Identify which cell holds the provided text, then report its [X, Y] central coordinate. 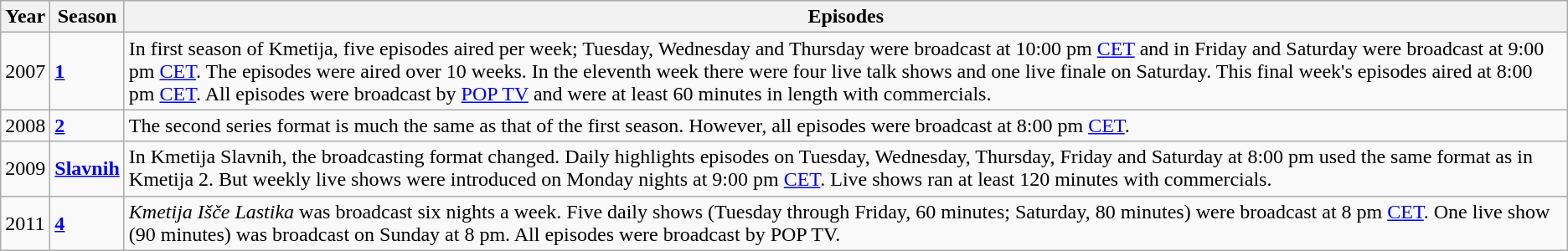
2009 [25, 169]
2 [87, 125]
Season [87, 17]
The second series format is much the same as that of the first season. However, all episodes were broadcast at 8:00 pm CET. [846, 125]
Year [25, 17]
Slavnih [87, 169]
1 [87, 71]
4 [87, 223]
Episodes [846, 17]
2011 [25, 223]
2008 [25, 125]
2007 [25, 71]
